For the text-containing cell, return its midpoint in [X, Y] coordinate format. 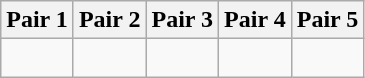
Pair 4 [256, 20]
Pair 1 [38, 20]
Pair 5 [328, 20]
Pair 2 [110, 20]
Pair 3 [182, 20]
